Provide the (x, y) coordinate of the cell's center where the given text is located.  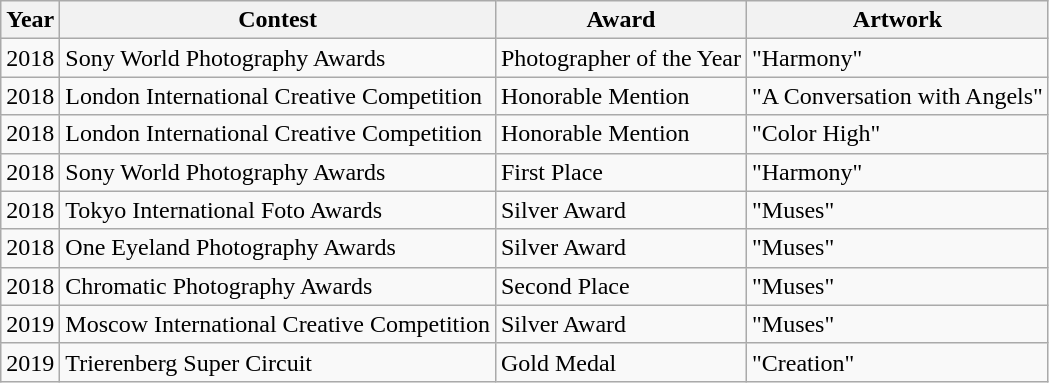
One Eyeland Photography Awards (278, 248)
Artwork (897, 20)
"Creation" (897, 362)
"Color High" (897, 134)
Tokyo International Foto Awards (278, 210)
Contest (278, 20)
Award (620, 20)
Moscow International Creative Competition (278, 324)
Trierenberg Super Circuit (278, 362)
Year (30, 20)
Photographer of the Year (620, 58)
First Place (620, 172)
Gold Medal (620, 362)
Second Place (620, 286)
"A Conversation with Angels" (897, 96)
Chromatic Photography Awards (278, 286)
